Output the [X, Y] coordinate of the center of the cell containing the given text.  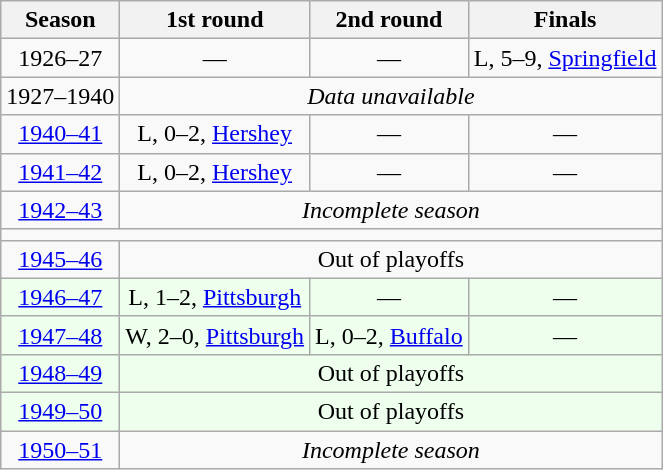
1950–51 [60, 449]
Season [60, 20]
1927–1940 [60, 96]
1949–50 [60, 411]
1940–41 [60, 134]
1941–42 [60, 172]
W, 2–0, Pittsburgh [215, 335]
Data unavailable [391, 96]
1942–43 [60, 210]
1946–47 [60, 297]
L, 5–9, Springfield [565, 58]
1947–48 [60, 335]
L, 0–2, Buffalo [390, 335]
1926–27 [60, 58]
1st round [215, 20]
L, 1–2, Pittsburgh [215, 297]
1948–49 [60, 373]
1945–46 [60, 259]
2nd round [390, 20]
Finals [565, 20]
